Extract the [X, Y] coordinate from the center of the cell holding the provided text.  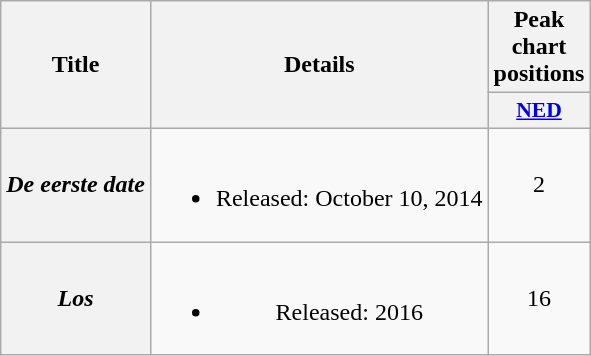
16 [539, 298]
2 [539, 184]
Los [76, 298]
Peak chart positions [539, 47]
Title [76, 65]
Released: October 10, 2014 [319, 184]
Released: 2016 [319, 298]
NED [539, 111]
De eerste date [76, 184]
Details [319, 65]
